Determine the [X, Y] coordinate at the center of the cell enclosing the given text.  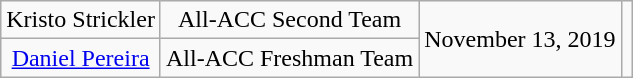
November 13, 2019 [520, 39]
All-ACC Second Team [289, 20]
All-ACC Freshman Team [289, 58]
Daniel Pereira [81, 58]
Kristo Strickler [81, 20]
